For the text-containing cell, return its midpoint in (X, Y) coordinate format. 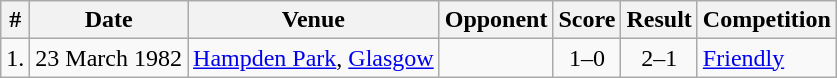
Competition (766, 20)
Hampden Park, Glasgow (314, 58)
23 March 1982 (109, 58)
Friendly (766, 58)
1. (16, 58)
Result (659, 20)
Score (587, 20)
Opponent (496, 20)
1–0 (587, 58)
Date (109, 20)
# (16, 20)
2–1 (659, 58)
Venue (314, 20)
